Pinpoint the cell where the given text exists, returning its (X, Y) midpoint coordinate. 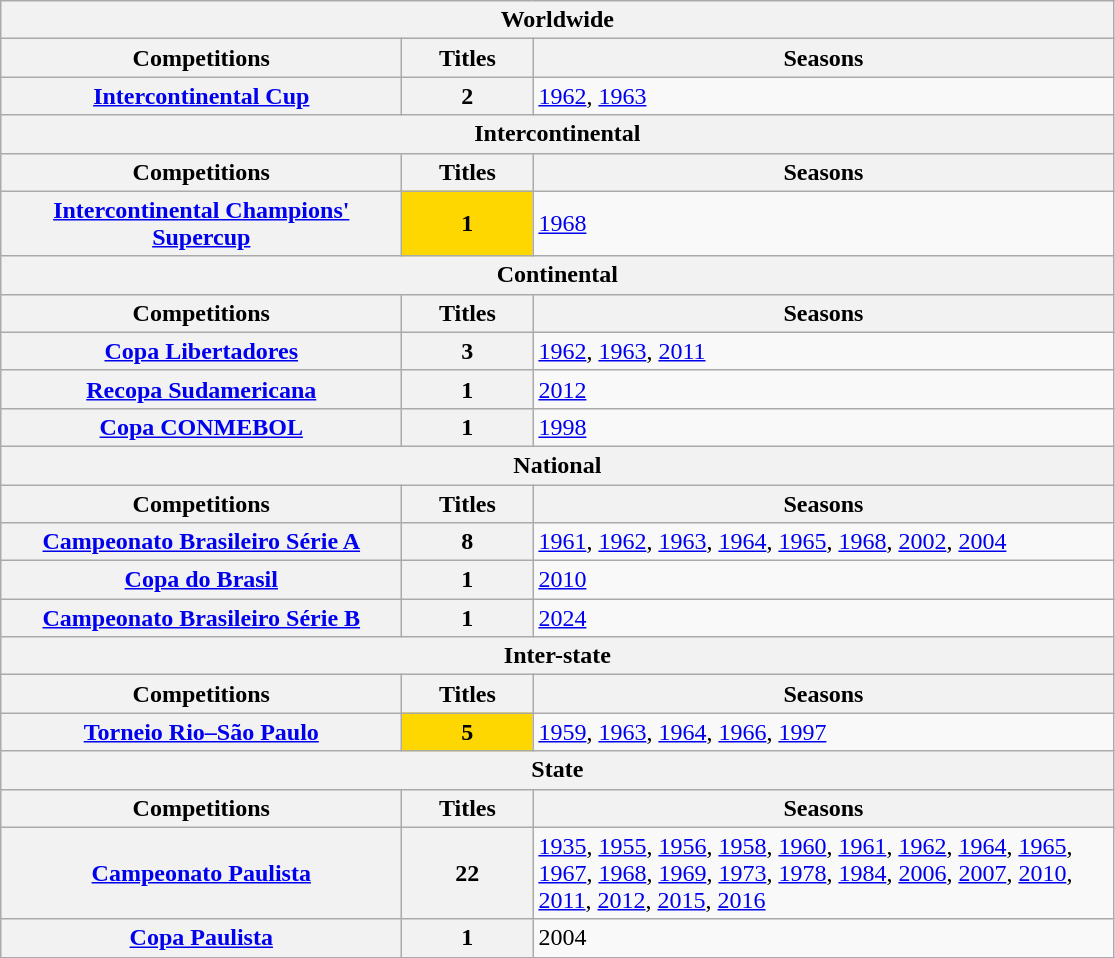
Campeonato Brasileiro Série B (202, 618)
5 (468, 732)
2010 (824, 580)
1998 (824, 427)
Intercontinental (558, 134)
Campeonato Paulista (202, 873)
2004 (824, 938)
8 (468, 542)
Recopa Sudamericana (202, 389)
Copa Paulista (202, 938)
Copa Libertadores (202, 351)
1959, 1963, 1964, 1966, 1997 (824, 732)
2024 (824, 618)
Copa CONMEBOL (202, 427)
Campeonato Brasileiro Série A (202, 542)
2 (468, 96)
1961, 1962, 1963, 1964, 1965, 1968, 2002, 2004 (824, 542)
Torneio Rio–São Paulo (202, 732)
1935, 1955, 1956, 1958, 1960, 1961, 1962, 1964, 1965, 1967, 1968, 1969, 1973, 1978, 1984, 2006, 2007, 2010, 2011, 2012, 2015, 2016 (824, 873)
Intercontinental Champions' Supercup (202, 224)
3 (468, 351)
National (558, 465)
1968 (824, 224)
Inter-state (558, 656)
22 (468, 873)
Worldwide (558, 20)
Intercontinental Cup (202, 96)
Copa do Brasil (202, 580)
2012 (824, 389)
State (558, 770)
1962, 1963, 2011 (824, 351)
Continental (558, 275)
1962, 1963 (824, 96)
